Scan for the cell matching the given text and deliver its (X, Y) coordinate at center. 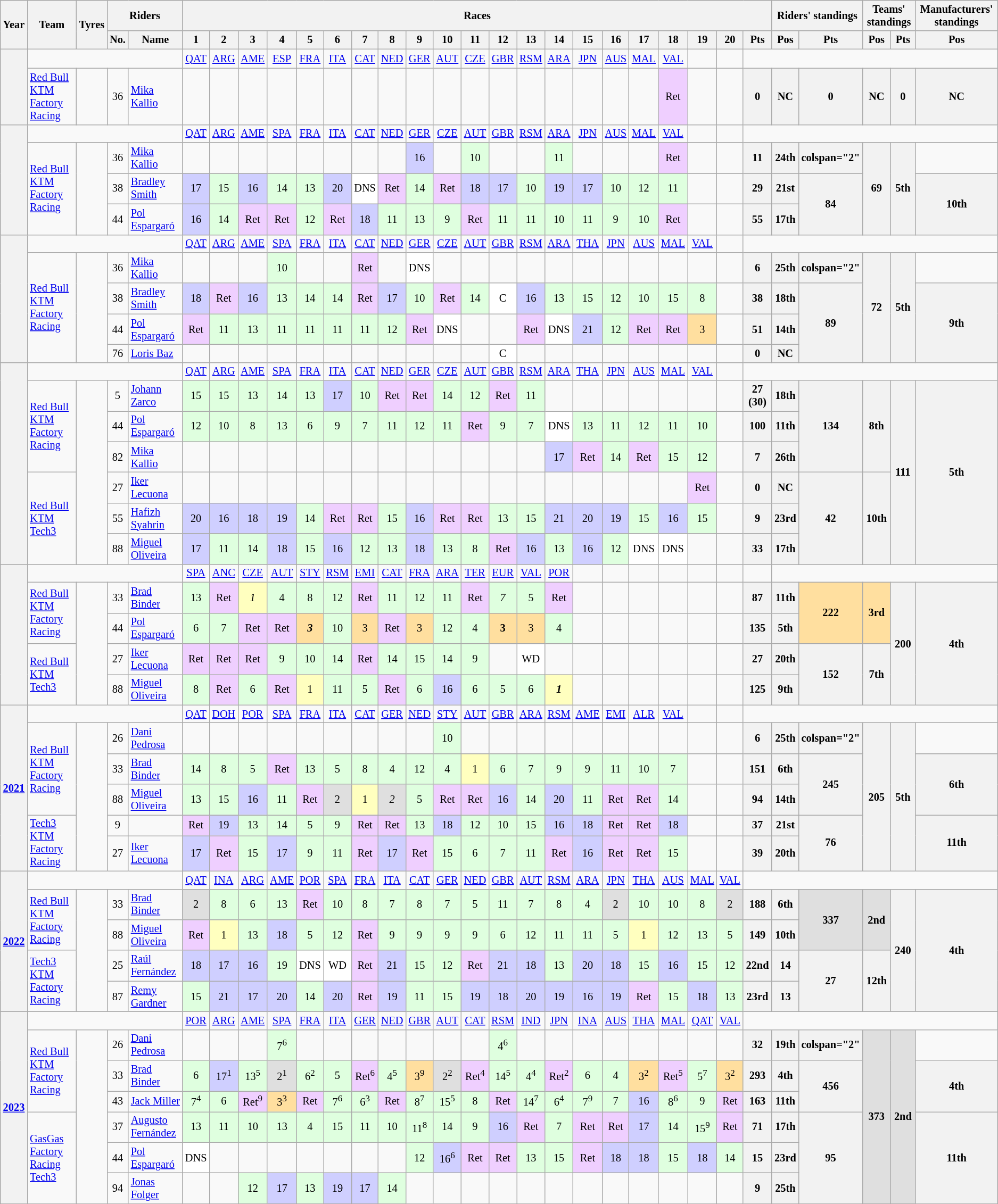
8th (876, 427)
26th (785, 457)
51 (757, 329)
Ret2 (559, 1076)
205 (876, 797)
84 (831, 203)
125 (757, 690)
145 (502, 1076)
69 (876, 188)
86 (673, 1101)
45 (392, 1076)
Races (477, 15)
166 (447, 1158)
3rd (876, 613)
155 (447, 1101)
Ret5 (673, 1076)
Ret4 (475, 1076)
Johann Zarco (155, 396)
ESP (282, 59)
79 (588, 1101)
GasGas Factory Racing Tech3 (52, 1158)
46 (502, 1045)
89 (831, 322)
71 (757, 1127)
2021 (14, 788)
118 (419, 1127)
24th (785, 158)
22 (447, 1076)
Riders (145, 15)
Augusto Fernández (155, 1127)
7th (876, 674)
95 (831, 1158)
27 (30) (757, 396)
100 (757, 426)
Team (52, 24)
134 (831, 427)
57 (703, 1076)
43 (118, 1101)
151 (757, 769)
245 (831, 784)
63 (365, 1101)
Riders' standings (817, 15)
337 (831, 919)
Jack Miller (155, 1101)
373 (876, 1116)
Teams' standings (889, 15)
152 (831, 674)
12th (876, 981)
62 (310, 1076)
DOH (224, 714)
25 (118, 966)
Remy Gardner (155, 997)
19th (785, 1045)
200 (903, 644)
159 (703, 1127)
No. (118, 40)
222 (831, 613)
188 (757, 904)
293 (757, 1076)
42 (831, 518)
ANC (224, 573)
ALR (644, 714)
74 (196, 1101)
456 (831, 1086)
Tyres (92, 24)
147 (531, 1101)
TER (475, 573)
Manufacturers' standings (957, 15)
2022 (14, 941)
29 (757, 188)
Ret9 (252, 1101)
Loris Baz (155, 353)
2023 (14, 1108)
Hafizh Syahrin (155, 518)
149 (757, 935)
82 (118, 457)
171 (224, 1076)
64 (559, 1101)
240 (903, 950)
22nd (757, 966)
Name (155, 40)
Jonas Folger (155, 1189)
Ret6 (365, 1076)
72 (876, 308)
163 (757, 1101)
Raúl Fernández (155, 966)
Year (14, 24)
111 (903, 472)
IND (531, 1020)
EUR (502, 573)
